Capture the cell that displays the provided text and extract its (x, y) central coordinate. 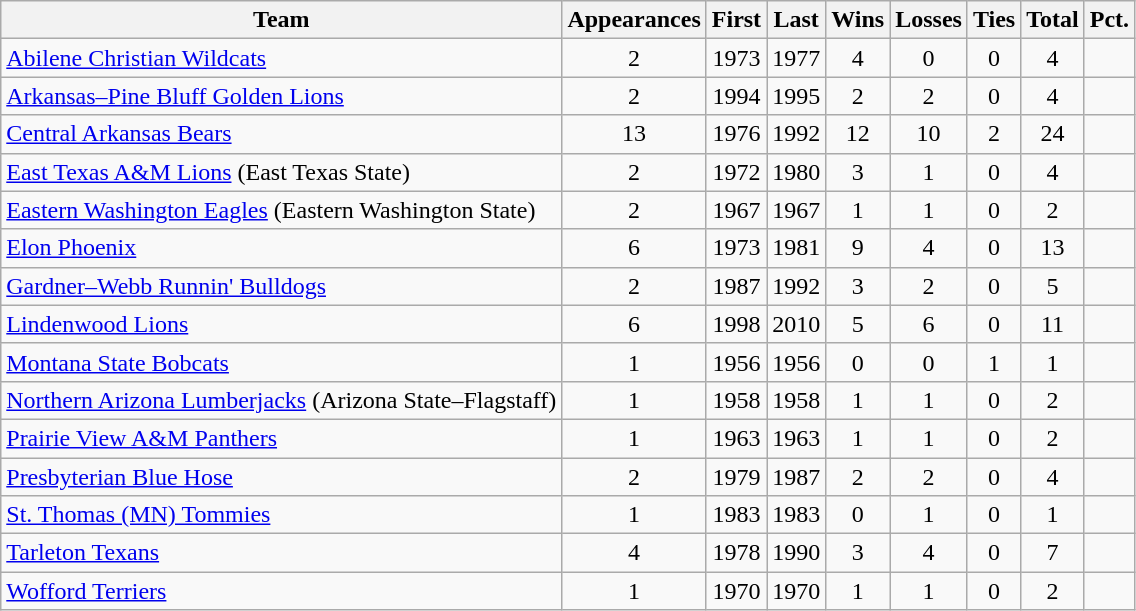
24 (1053, 134)
1994 (736, 96)
Lindenwood Lions (282, 324)
Presbyterian Blue Hose (282, 477)
1976 (736, 134)
Gardner–Webb Runnin' Bulldogs (282, 286)
Last (796, 20)
Northern Arizona Lumberjacks (Arizona State–Flagstaff) (282, 400)
1979 (736, 477)
Losses (929, 20)
Tarleton Texans (282, 553)
12 (858, 134)
Prairie View A&M Panthers (282, 438)
10 (929, 134)
1980 (796, 172)
Team (282, 20)
First (736, 20)
Central Arkansas Bears (282, 134)
9 (858, 248)
1972 (736, 172)
Eastern Washington Eagles (Eastern Washington State) (282, 210)
1978 (736, 553)
Elon Phoenix (282, 248)
11 (1053, 324)
East Texas A&M Lions (East Texas State) (282, 172)
Wins (858, 20)
2010 (796, 324)
Total (1053, 20)
Abilene Christian Wildcats (282, 58)
Ties (994, 20)
Arkansas–Pine Bluff Golden Lions (282, 96)
Wofford Terriers (282, 591)
Pct. (1109, 20)
St. Thomas (MN) Tommies (282, 515)
1998 (736, 324)
1995 (796, 96)
Montana State Bobcats (282, 362)
1990 (796, 553)
Appearances (634, 20)
1981 (796, 248)
7 (1053, 553)
1977 (796, 58)
